Detect which cell encompasses the target text, then output its [X, Y] center coordinate. 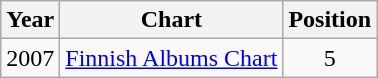
Year [30, 20]
2007 [30, 58]
Position [330, 20]
5 [330, 58]
Chart [172, 20]
Finnish Albums Chart [172, 58]
